Detect which cell encompasses the target text, then output its [X, Y] center coordinate. 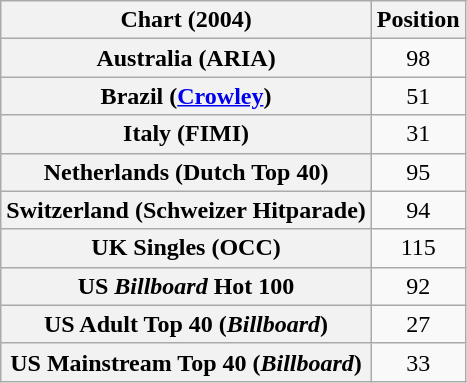
US Adult Top 40 (Billboard) [186, 324]
US Billboard Hot 100 [186, 286]
98 [418, 58]
Position [418, 20]
Brazil (Crowley) [186, 96]
Netherlands (Dutch Top 40) [186, 172]
94 [418, 210]
31 [418, 134]
Italy (FIMI) [186, 134]
95 [418, 172]
Australia (ARIA) [186, 58]
Chart (2004) [186, 20]
Switzerland (Schweizer Hitparade) [186, 210]
US Mainstream Top 40 (Billboard) [186, 362]
51 [418, 96]
115 [418, 248]
UK Singles (OCC) [186, 248]
27 [418, 324]
33 [418, 362]
92 [418, 286]
